Provide the (X, Y) coordinate of the cell's center where the given text is located.  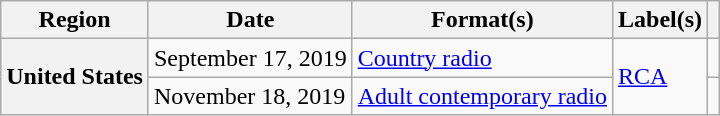
November 18, 2019 (250, 96)
Region (75, 20)
September 17, 2019 (250, 58)
RCA (660, 77)
Format(s) (482, 20)
Label(s) (660, 20)
Country radio (482, 58)
United States (75, 77)
Adult contemporary radio (482, 96)
Date (250, 20)
